Provide the (x, y) coordinate of the cell's center where the given text is located.  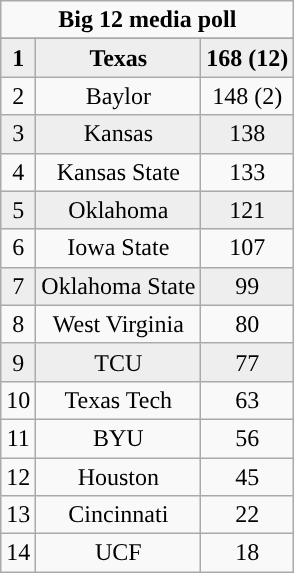
107 (248, 248)
Kansas (118, 134)
Cincinnati (118, 515)
Texas Tech (118, 400)
14 (18, 553)
UCF (118, 553)
Big 12 media poll (148, 20)
7 (18, 286)
77 (248, 362)
80 (248, 324)
2 (18, 96)
4 (18, 172)
Kansas State (118, 172)
Oklahoma (118, 210)
138 (248, 134)
8 (18, 324)
Baylor (118, 96)
Iowa State (118, 248)
5 (18, 210)
18 (248, 553)
56 (248, 438)
168 (12) (248, 58)
13 (18, 515)
Houston (118, 477)
148 (2) (248, 96)
121 (248, 210)
Texas (118, 58)
3 (18, 134)
TCU (118, 362)
9 (18, 362)
133 (248, 172)
6 (18, 248)
West Virginia (118, 324)
BYU (118, 438)
99 (248, 286)
12 (18, 477)
63 (248, 400)
45 (248, 477)
11 (18, 438)
22 (248, 515)
1 (18, 58)
10 (18, 400)
Oklahoma State (118, 286)
